Pinpoint the cell where the given text exists, returning its [x, y] midpoint coordinate. 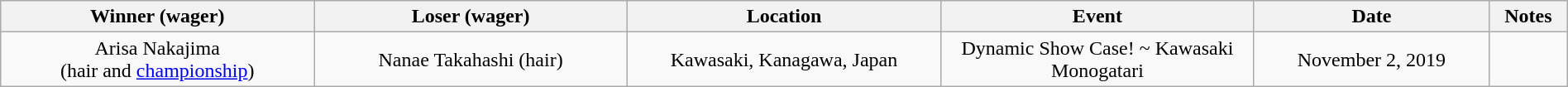
Nanae Takahashi (hair) [471, 60]
Loser (wager) [471, 17]
Arisa Nakajima(hair and championship) [157, 60]
Date [1371, 17]
Dynamic Show Case! ~ Kawasaki Monogatari [1097, 60]
Winner (wager) [157, 17]
Location [784, 17]
Event [1097, 17]
Notes [1528, 17]
Kawasaki, Kanagawa, Japan [784, 60]
November 2, 2019 [1371, 60]
